For the text-containing cell, return its midpoint in (x, y) coordinate format. 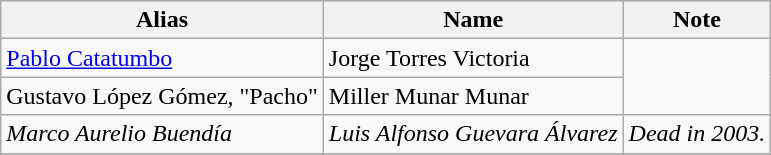
Gustavo López Gómez, "Pacho" (162, 96)
Alias (162, 20)
Miller Munar Munar (473, 96)
Name (473, 20)
Note (697, 20)
Luis Alfonso Guevara Álvarez (473, 134)
Marco Aurelio Buendía (162, 134)
Jorge Torres Victoria (473, 58)
Dead in 2003. (697, 134)
Pablo Catatumbo (162, 58)
